For the text-containing cell, return its midpoint in (X, Y) coordinate format. 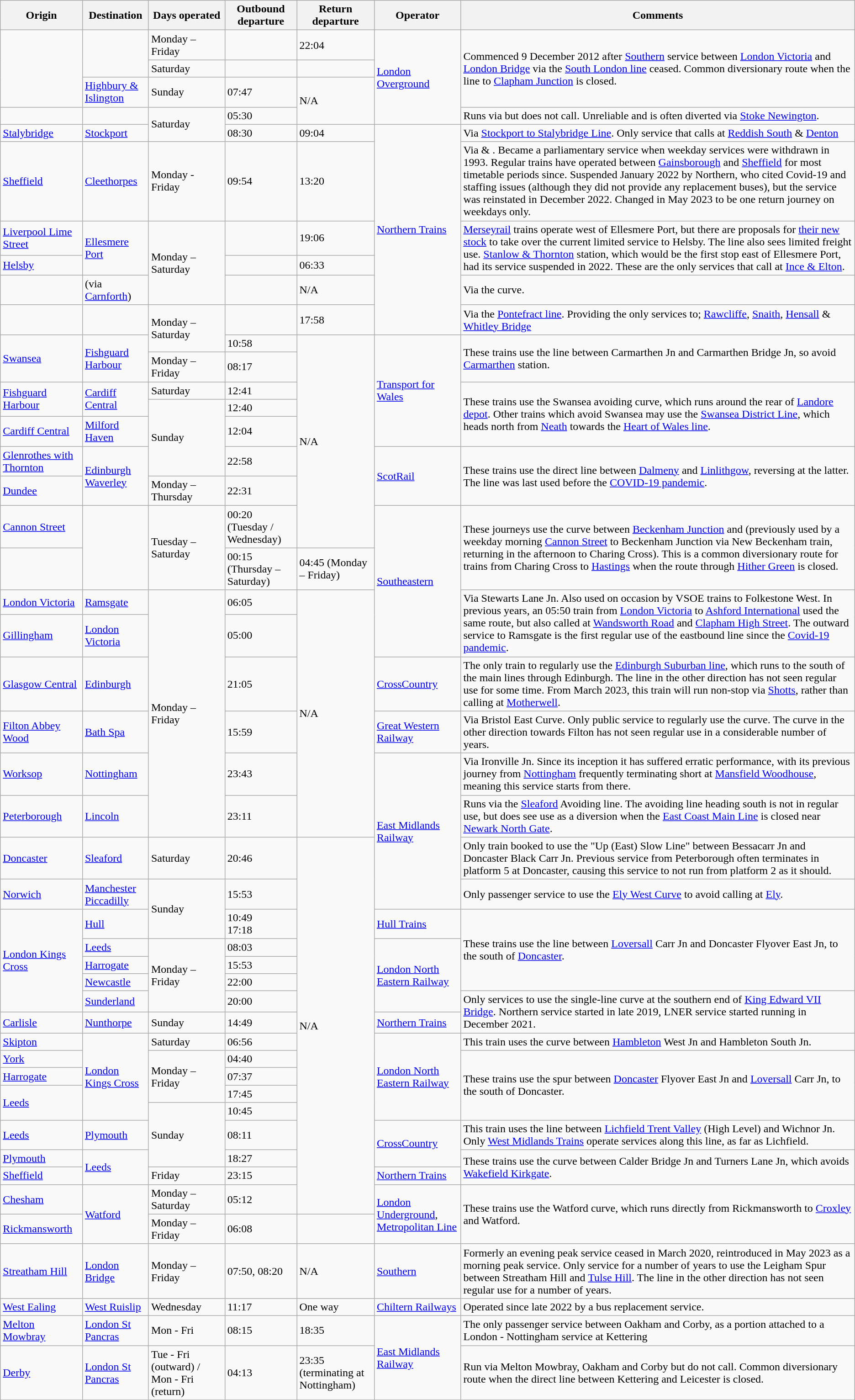
10:45 (261, 1111)
Filton Abbey Wood (42, 732)
00:20 (Tuesday / Wednesday) (261, 527)
Nottingham (115, 774)
These trains use the line between Loversall Carr Jn and Doncaster Flyover East Jn, to the south of Doncaster. (658, 949)
08:15 (261, 1331)
Wednesday (186, 1307)
Sunderland (115, 1002)
Mon - Fri (186, 1331)
These trains use the curve between Calder Bridge Jn and Turners Lane Jn, which avoids Wakefield Kirkgate. (658, 1167)
Monday - Friday (186, 181)
06:33 (335, 265)
Worksop (42, 774)
07:37 (261, 1077)
Nunthorpe (115, 1023)
20:46 (261, 858)
18:35 (335, 1331)
20:00 (261, 1002)
Outbounddeparture (261, 16)
Glenrothes with Thornton (42, 461)
12:40 (261, 408)
Comments (658, 16)
06:56 (261, 1042)
Lincoln (115, 816)
Tuesday – Saturday (186, 548)
Dundee (42, 491)
Doncaster (42, 858)
The only passenger service between Oakham and Corby, as a portion attached to a London - Nottingham service at Kettering (658, 1331)
Swansea (42, 358)
These trains use the Watford curve, which runs directly from Rickmansworth to Croxley and Watford. (658, 1214)
Via Stockport to Stalybridge Line. Only service that calls at Reddish South & Denton (658, 133)
York (42, 1059)
Newcastle (115, 982)
Watford (115, 1214)
05:30 (261, 116)
05:12 (261, 1199)
Operated since late 2022 by a bus replacement service. (658, 1307)
Sleaford (115, 858)
Bath Spa (115, 732)
23:11 (261, 816)
11:17 (261, 1307)
Peterborough (42, 816)
Ellesmere Port (115, 248)
04:13 (261, 1373)
Highbury & Islington (115, 92)
08:03 (261, 947)
Derby (42, 1373)
09:54 (261, 181)
08:17 (261, 366)
Milford Haven (115, 431)
Liverpool Lime Street (42, 238)
This train uses the curve between Hambleton West Jn and Hambleton South Jn. (658, 1042)
22:00 (261, 982)
08:30 (261, 133)
London Underground, Metropolitan Line (417, 1214)
08:11 (261, 1135)
Streatham Hill (42, 1271)
10:4917:18 (261, 924)
18:27 (261, 1158)
00:15 (Thursday – Saturday) (261, 569)
23:35 (terminating at Nottingham) (335, 1373)
Tue - Fri (outward) / Mon - Fri (return) (186, 1373)
23:43 (261, 774)
17:58 (335, 320)
Gillingham (42, 636)
Hull Trains (417, 924)
London Bridge (115, 1271)
22:04 (335, 45)
Only passenger service to use the Ely West Curve to avoid calling at Ely. (658, 894)
ScotRail (417, 476)
04:45 (Monday – Friday) (335, 569)
Friday (186, 1176)
Cleethorpes (115, 181)
15:59 (261, 732)
17:45 (261, 1094)
Operator (417, 16)
Monday – Thursday (186, 491)
These trains use the line between Carmarthen Jn and Carmarthen Bridge Jn, so avoid Carmarthen station. (658, 358)
One way (335, 1307)
Monday –Friday (186, 1271)
13:20 (335, 181)
Transport for Wales (417, 390)
Southeastern (417, 581)
Runs via but does not call. Unreliable and is often diverted via Stoke Newington. (658, 116)
Rickmansworth (42, 1229)
22:58 (261, 461)
05:00 (261, 636)
These trains use the spur between Doncaster Flyover East Jn and Loversall Carr Jn, to the south of Doncaster. (658, 1085)
23:15 (261, 1176)
Glasgow Central (42, 684)
Via the curve. (658, 290)
Norwich (42, 894)
These trains use the direct line between Dalmeny and Linlithgow, reversing at the latter. The line was last used before the COVID-19 pandemic. (658, 476)
Ramsgate (115, 602)
Origin (42, 16)
10:58 (261, 343)
14:49 (261, 1023)
22:31 (261, 491)
07:50, 08:20 (261, 1271)
Edinburgh (115, 684)
West Ealing (42, 1307)
Chiltern Railways (417, 1307)
Great Western Railway (417, 732)
04:40 (261, 1059)
Carlisle (42, 1023)
Destination (115, 16)
Stockport (115, 133)
Stalybridge (42, 133)
19:06 (335, 238)
12:04 (261, 431)
Skipton (42, 1042)
Run via Melton Mowbray, Oakham and Corby but do not call. Common diversionary route when the direct line between Kettering and Leicester is closed. (658, 1373)
07:47 (261, 92)
Melton Mowbray (42, 1331)
West Ruislip (115, 1307)
Via the Pontefract line. Providing the only services to; Rawcliffe, Snaith, Hensall & Whitley Bridge (658, 320)
06:08 (261, 1229)
Hull (115, 924)
Edinburgh Waverley (115, 476)
Southern (417, 1271)
Manchester Piccadilly (115, 894)
Helsby (42, 265)
(via Carnforth) (115, 290)
London Overground (417, 77)
Days operated (186, 16)
21:05 (261, 684)
06:05 (261, 602)
Chesham (42, 1199)
Cannon Street (42, 527)
Returndeparture (335, 16)
09:04 (335, 133)
12:41 (261, 391)
